Return the (X, Y) coordinate for the center point of the cell that contains the specified text.  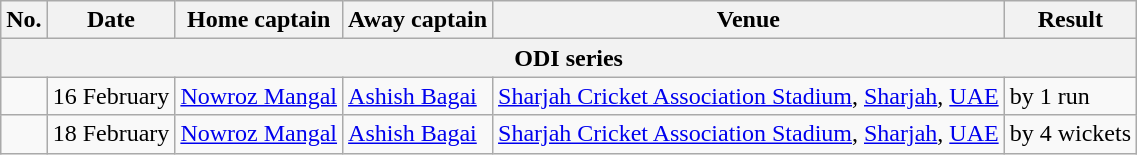
Home captain (259, 20)
16 February (111, 96)
18 February (111, 134)
ODI series (569, 58)
by 4 wickets (1070, 134)
Date (111, 20)
Away captain (418, 20)
Venue (749, 20)
No. (24, 20)
by 1 run (1070, 96)
Result (1070, 20)
